Locate the cell with the specified text and output its (x, y) center coordinate. 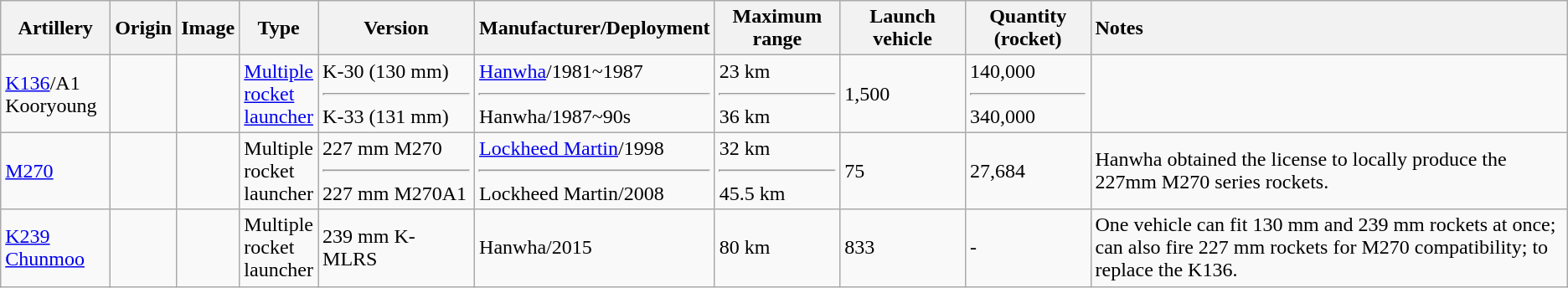
One vehicle can fit 130 mm and 239 mm rockets at once; can also fire 227 mm rockets for M270 compatibility; to replace the K136. (1328, 248)
Origin (144, 28)
833 (903, 248)
Hanwha/2015 (595, 248)
Quantity (rocket) (1028, 28)
140,000 340,000 (1028, 94)
- (1028, 248)
1,500 (903, 94)
Artillery (55, 28)
M270 (55, 171)
23 km 36 km (777, 94)
227 mm M270 227 mm M270A1 (397, 171)
27,684 (1028, 171)
239 mm K-MLRS (397, 248)
Hanwha/1981~1987 Hanwha/1987~90s (595, 94)
Notes (1328, 28)
75 (903, 171)
Launch vehicle (903, 28)
Lockheed Martin/1998Lockheed Martin/2008 (595, 171)
80 km (777, 248)
K136/A1 Kooryoung (55, 94)
Maximum range (777, 28)
Image (208, 28)
K-30 (130 mm) K-33 (131 mm) (397, 94)
Hanwha obtained the license to locally produce the 227mm M270 series rockets. (1328, 171)
32 km 45.5 km (777, 171)
K239 Chunmoo (55, 248)
Version (397, 28)
Manufacturer/Deployment (595, 28)
Type (279, 28)
